Locate the cell with the specified text and output its (x, y) center coordinate. 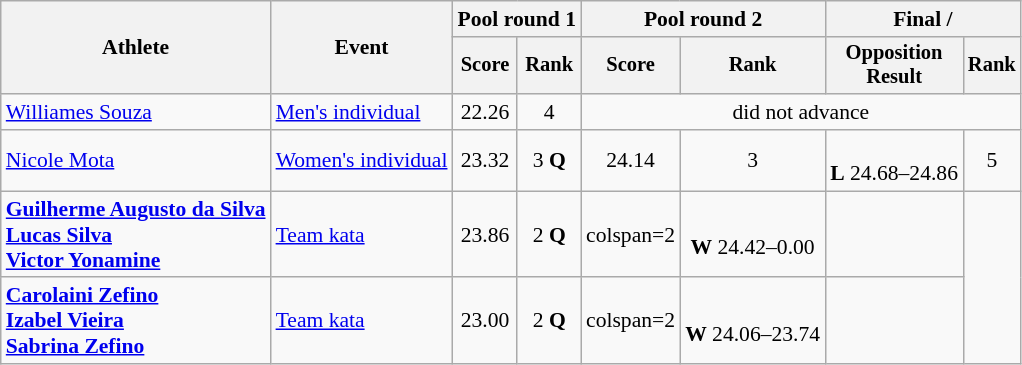
Men's individual (362, 112)
Event (362, 48)
Women's individual (362, 160)
Final / (922, 19)
L 24.68–24.86 (894, 160)
Williames Souza (136, 112)
Nicole Mota (136, 160)
22.26 (486, 112)
Carolaini ZefinoIzabel VieiraSabrina Zefino (136, 322)
3 (752, 160)
24.14 (630, 160)
5 (992, 160)
Guilherme Augusto da SilvaLucas SilvaVictor Yonamine (136, 234)
3 Q (549, 160)
did not advance (801, 112)
23.86 (486, 234)
Pool round 2 (703, 19)
Pool round 1 (517, 19)
OppositionResult (894, 66)
4 (549, 112)
23.32 (486, 160)
23.00 (486, 322)
Athlete (136, 48)
W 24.06–23.74 (752, 322)
W 24.42–0.00 (752, 234)
